Search for the cell housing the specified text and yield its (X, Y) center coordinate. 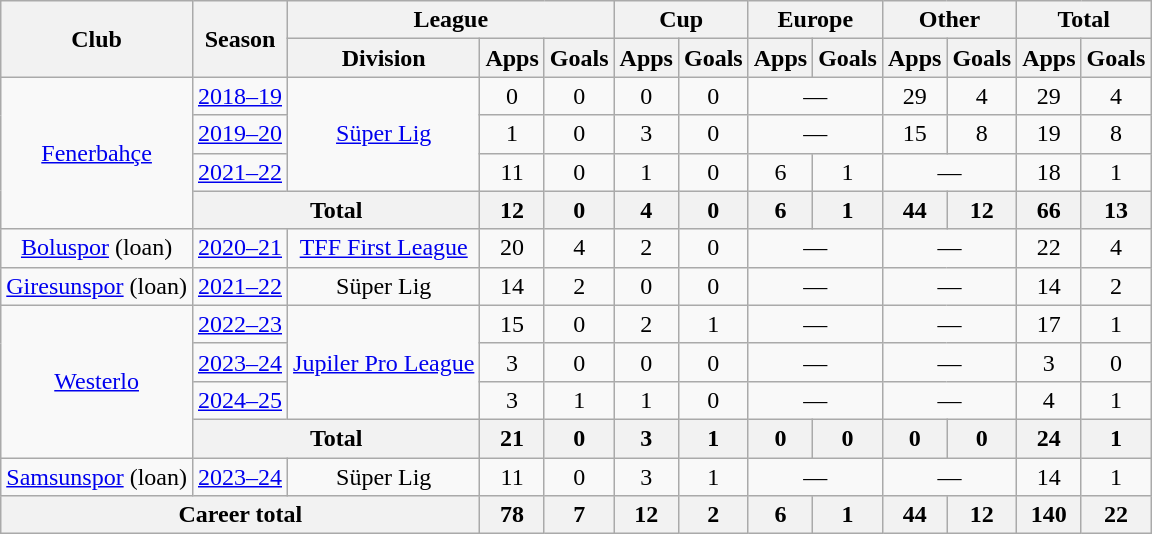
Boluspor (loan) (97, 248)
13 (1116, 210)
78 (512, 515)
Career total (240, 515)
21 (512, 438)
Europe (815, 20)
2018–19 (240, 96)
24 (1049, 438)
2022–23 (240, 324)
Jupiler Pro League (384, 362)
18 (1049, 172)
Westerlo (97, 381)
Division (384, 58)
Club (97, 39)
Season (240, 39)
140 (1049, 515)
2024–25 (240, 400)
TFF First League (384, 248)
Giresunspor (loan) (97, 286)
17 (1049, 324)
2020–21 (240, 248)
2019–20 (240, 134)
7 (579, 515)
Other (949, 20)
League (452, 20)
Cup (681, 20)
20 (512, 248)
Samsunspor (loan) (97, 477)
Fenerbahçe (97, 153)
19 (1049, 134)
66 (1049, 210)
